Search for the cell housing the specified text and yield its [x, y] center coordinate. 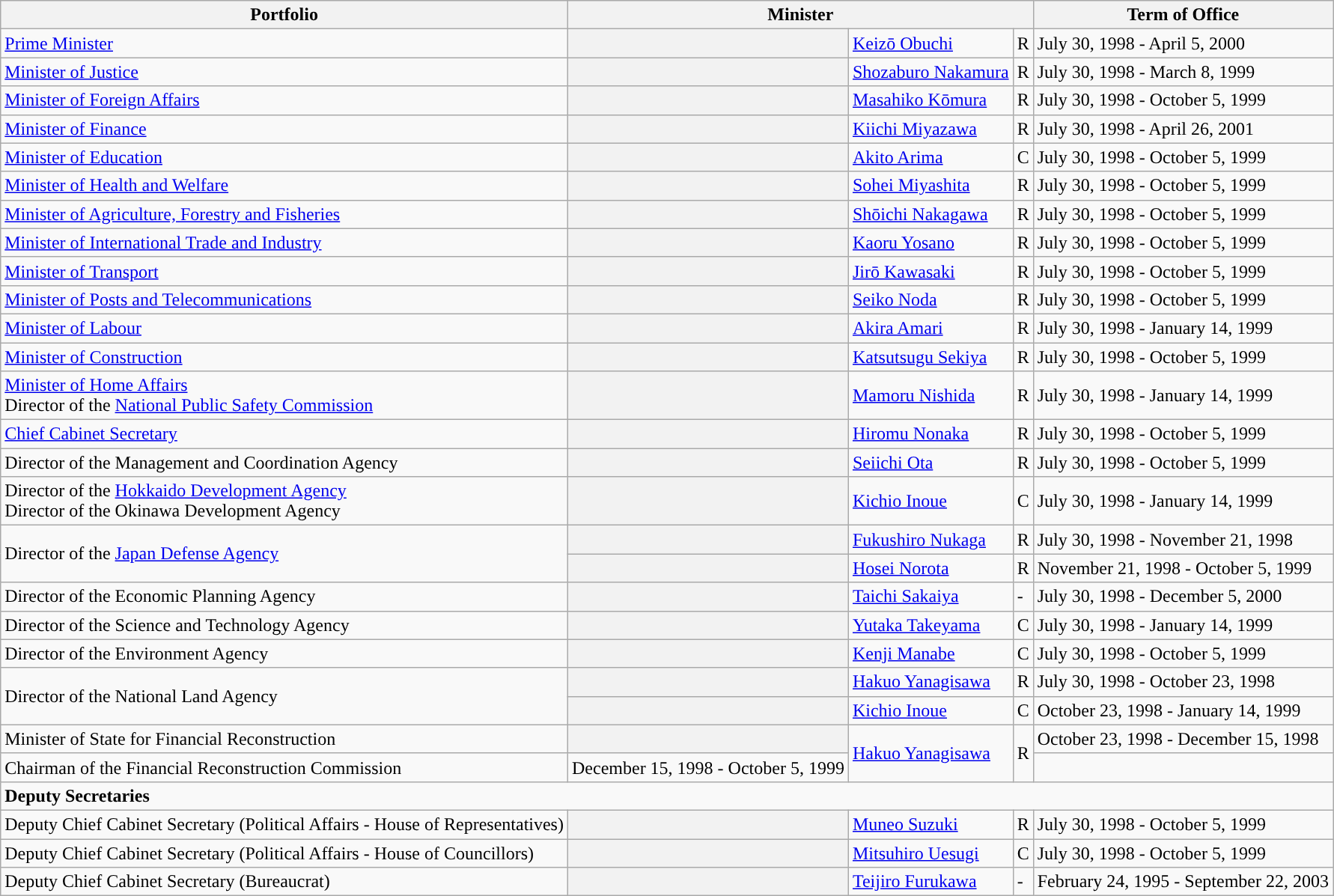
Akira Amari [931, 328]
Muneo Suzuki [931, 824]
November 21, 1998 - October 5, 1999 [1183, 568]
Prime Minister [284, 43]
Taichi Sakaiya [931, 597]
Mamoru Nishida [931, 395]
Akito Arima [931, 157]
Teijiro Furukawa [931, 882]
October 23, 1998 - December 15, 1998 [1183, 739]
Minister of State for Financial Reconstruction [284, 739]
Yutaka Takeyama [931, 625]
Deputy Chief Cabinet Secretary (Bureaucrat) [284, 882]
Seiichi Ota [931, 463]
Director of the Science and Technology Agency [284, 625]
Minister of Education [284, 157]
Kaoru Yosano [931, 243]
Seiko Noda [931, 299]
Director of the Environment Agency [284, 653]
Term of Office [1183, 15]
Sohei Miyashita [931, 186]
Minister of Health and Welfare [284, 186]
Masahiko Kōmura [931, 100]
Minister of Transport [284, 271]
Minister of Finance [284, 129]
Chairman of the Financial Reconstruction Commission [284, 767]
Portfolio [284, 15]
July 30, 1998 - October 23, 1998 [1183, 682]
July 30, 1998 - April 5, 2000 [1183, 43]
Keizō Obuchi [931, 43]
Minister of Home Affairs Director of the National Public Safety Commission [284, 395]
Minister of Foreign Affairs [284, 100]
Hosei Norota [931, 568]
Shōichi Nakagawa [931, 214]
Deputy Chief Cabinet Secretary (Political Affairs - House of Councillors) [284, 853]
Minister of International Trade and Industry [284, 243]
Minister of Labour [284, 328]
Jirō Kawasaki [931, 271]
Deputy Chief Cabinet Secretary (Political Affairs - House of Representatives) [284, 824]
Director of the Management and Coordination Agency [284, 463]
Minister of Agriculture, Forestry and Fisheries [284, 214]
Mitsuhiro Uesugi [931, 853]
Director of the Economic Planning Agency [284, 597]
July 30, 1998 - December 5, 2000 [1183, 597]
Director of the Japan Defense Agency [284, 554]
July 30, 1998 - March 8, 1999 [1183, 72]
October 23, 1998 - January 14, 1999 [1183, 710]
Minister of Posts and Telecommunications [284, 299]
Chief Cabinet Secretary [284, 434]
July 30, 1998 - November 21, 1998 [1183, 540]
February 24, 1995 - September 22, 2003 [1183, 882]
December 15, 1998 - October 5, 1999 [708, 767]
Fukushiro Nukaga [931, 540]
Shozaburo Nakamura [931, 72]
Minister of Construction [284, 357]
Deputy Secretaries [667, 796]
Minister of Justice [284, 72]
Director of the Hokkaido Development Agency Director of the Okinawa Development Agency [284, 502]
Minister [800, 15]
Kenji Manabe [931, 653]
July 30, 1998 - April 26, 2001 [1183, 129]
Hiromu Nonaka [931, 434]
Director of the National Land Agency [284, 696]
Kiichi Miyazawa [931, 129]
Katsutsugu Sekiya [931, 357]
